Output the (x, y) coordinate of the center of the cell containing the given text.  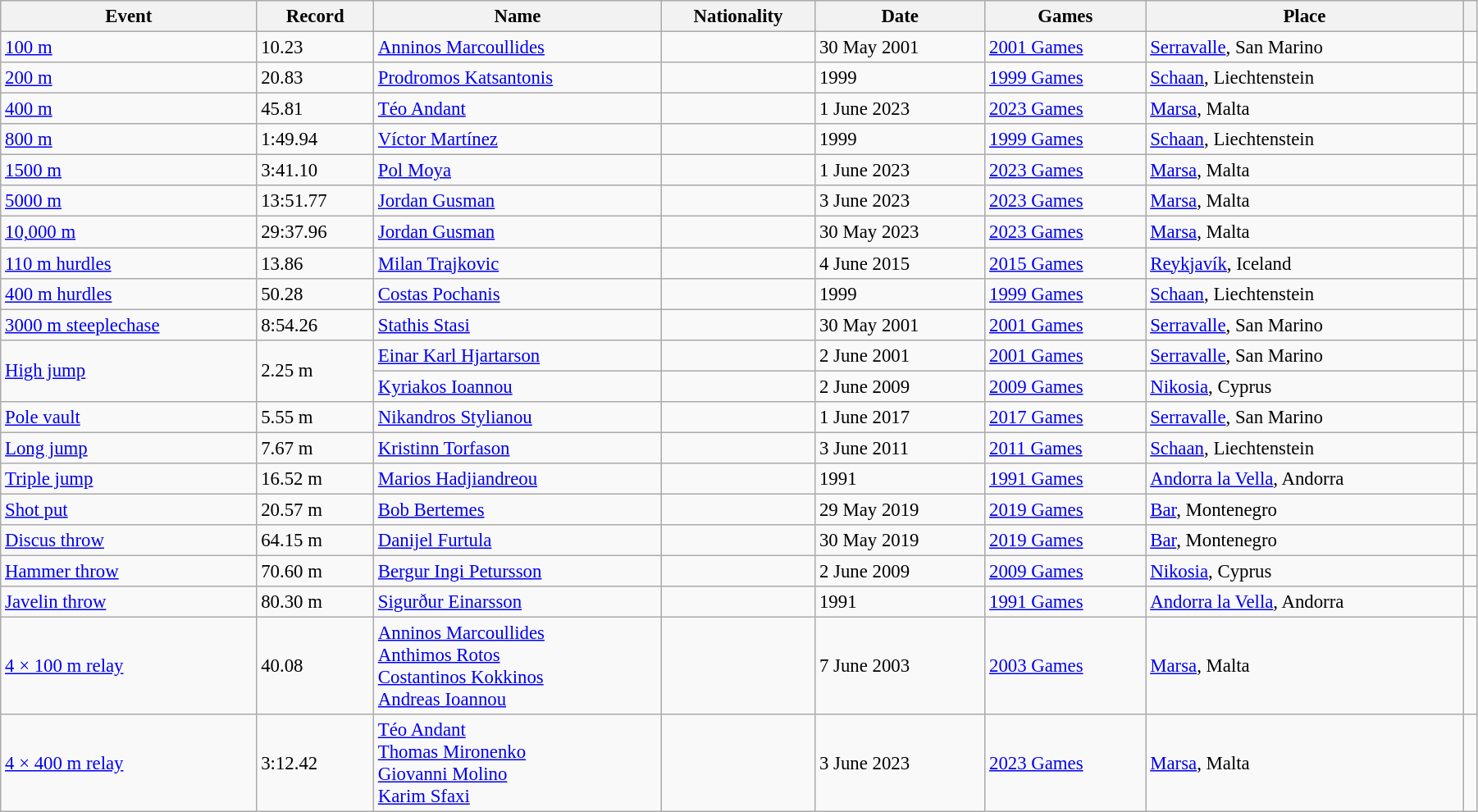
110 m hurdles (129, 263)
Marios Hadjiandreou (518, 479)
400 m hurdles (129, 294)
3 June 2011 (901, 448)
Shot put (129, 509)
45.81 (315, 109)
Reykjavík, Iceland (1304, 263)
Nikandros Stylianou (518, 417)
400 m (129, 109)
3:41.10 (315, 171)
Costas Pochanis (518, 294)
7.67 m (315, 448)
Téo Andant (518, 109)
Stathis Stasi (518, 325)
Place (1304, 16)
1 June 2017 (901, 417)
Event (129, 16)
30 May 2023 (901, 232)
1500 m (129, 171)
5.55 m (315, 417)
8:54.26 (315, 325)
Kyriakos Ioannou (518, 386)
High jump (129, 371)
2017 Games (1065, 417)
Date (901, 16)
20.83 (315, 78)
13.86 (315, 263)
Milan Trajkovic (518, 263)
4 × 100 m relay (129, 666)
1:49.94 (315, 139)
40.08 (315, 666)
Name (518, 16)
Triple jump (129, 479)
Discus throw (129, 541)
4 June 2015 (901, 263)
29 May 2019 (901, 509)
7 June 2003 (901, 666)
100 m (129, 48)
Long jump (129, 448)
70.60 m (315, 572)
Bob Bertemes (518, 509)
20.57 m (315, 509)
Record (315, 16)
64.15 m (315, 541)
50.28 (315, 294)
200 m (129, 78)
Víctor Martínez (518, 139)
Hammer throw (129, 572)
3000 m steeplechase (129, 325)
Pole vault (129, 417)
3:12.42 (315, 763)
Bergur Ingi Petursson (518, 572)
2.25 m (315, 371)
Anninos MarcoullidesAnthimos RotosCostantinos KokkinosAndreas Ioannou (518, 666)
2015 Games (1065, 263)
5000 m (129, 201)
Prodromos Katsantonis (518, 78)
Kristinn Torfason (518, 448)
80.30 m (315, 602)
10,000 m (129, 232)
Danijel Furtula (518, 541)
29:37.96 (315, 232)
Games (1065, 16)
Anninos Marcoullides (518, 48)
13:51.77 (315, 201)
30 May 2019 (901, 541)
10.23 (315, 48)
Téo AndantThomas MironenkoGiovanni MolinoKarim Sfaxi (518, 763)
Nationality (738, 16)
4 × 400 m relay (129, 763)
Javelin throw (129, 602)
2003 Games (1065, 666)
16.52 m (315, 479)
Sigurður Einarsson (518, 602)
2 June 2001 (901, 355)
800 m (129, 139)
2011 Games (1065, 448)
Einar Karl Hjartarson (518, 355)
Pol Moya (518, 171)
